Find where the given text appears and provide that cell's center as (X, Y) coordinate. 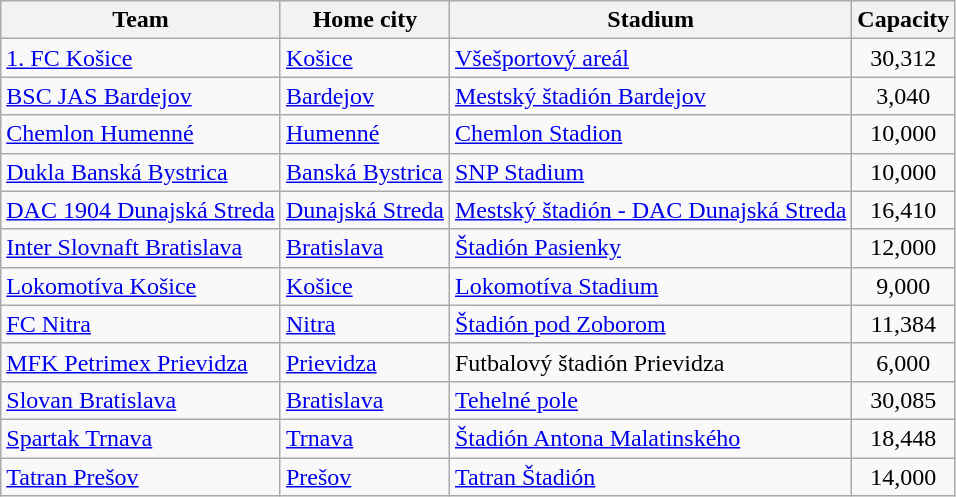
Prievidza (364, 362)
Futbalový štadión Prievidza (650, 362)
Štadión Antona Malatinského (650, 438)
Stadium (650, 20)
6,000 (904, 362)
Dukla Banská Bystrica (141, 172)
SNP Stadium (650, 172)
FC Nitra (141, 324)
Home city (364, 20)
11,384 (904, 324)
DAC 1904 Dunajská Streda (141, 210)
Capacity (904, 20)
30,085 (904, 400)
Chemlon Stadion (650, 134)
30,312 (904, 58)
12,000 (904, 248)
3,040 (904, 96)
1. FC Košice (141, 58)
Štadión pod Zoborom (650, 324)
Prešov (364, 477)
Dunajská Streda (364, 210)
Trnava (364, 438)
Banská Bystrica (364, 172)
BSC JAS Bardejov (141, 96)
Spartak Trnava (141, 438)
Všešportový areál (650, 58)
Inter Slovnaft Bratislava (141, 248)
Humenné (364, 134)
Nitra (364, 324)
Lokomotíva Stadium (650, 286)
Slovan Bratislava (141, 400)
Chemlon Humenné (141, 134)
Tatran Štadión (650, 477)
Team (141, 20)
Tehelné pole (650, 400)
Tatran Prešov (141, 477)
Mestský štadión - DAC Dunajská Streda (650, 210)
14,000 (904, 477)
MFK Petrimex Prievidza (141, 362)
Lokomotíva Košice (141, 286)
9,000 (904, 286)
Bardejov (364, 96)
18,448 (904, 438)
Mestský štadión Bardejov (650, 96)
16,410 (904, 210)
Štadión Pasienky (650, 248)
